Identify which cell holds the provided text, then report its [X, Y] central coordinate. 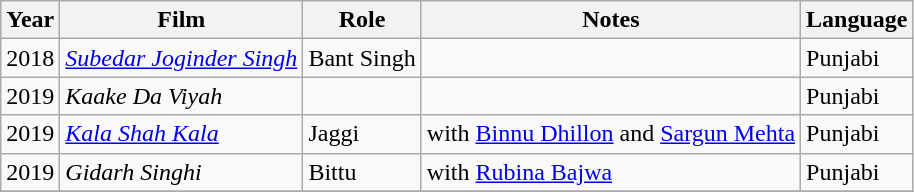
Film [182, 20]
Notes [610, 20]
Jaggi [362, 134]
Kaake Da Viyah [182, 96]
Kala Shah Kala [182, 134]
2018 [30, 58]
Role [362, 20]
Language [857, 20]
Bant Singh [362, 58]
Bittu [362, 172]
with Rubina Bajwa [610, 172]
with Binnu Dhillon and Sargun Mehta [610, 134]
Year [30, 20]
Gidarh Singhi [182, 172]
Subedar Joginder Singh [182, 58]
